Capture the cell that displays the provided text and extract its [x, y] central coordinate. 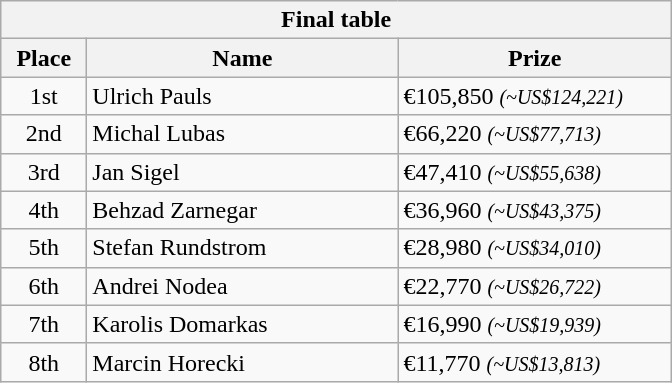
2nd [44, 134]
Jan Sigel [242, 172]
5th [44, 248]
Michal Lubas [242, 134]
Karolis Domarkas [242, 324]
7th [44, 324]
Place [44, 58]
Behzad Zarnegar [242, 210]
3rd [44, 172]
€11,770 (~US$13,813) [535, 362]
4th [44, 210]
€36,960 (~US$43,375) [535, 210]
Prize [535, 58]
Ulrich Pauls [242, 96]
€105,850 (~US$124,221) [535, 96]
€66,220 (~US$77,713) [535, 134]
Stefan Rundstrom [242, 248]
1st [44, 96]
€28,980 (~US$34,010) [535, 248]
Final table [336, 20]
Name [242, 58]
6th [44, 286]
Andrei Nodea [242, 286]
€22,770 (~US$26,722) [535, 286]
€47,410 (~US$55,638) [535, 172]
8th [44, 362]
€16,990 (~US$19,939) [535, 324]
Marcin Horecki [242, 362]
